Output the [x, y] coordinate of the center of the cell containing the given text.  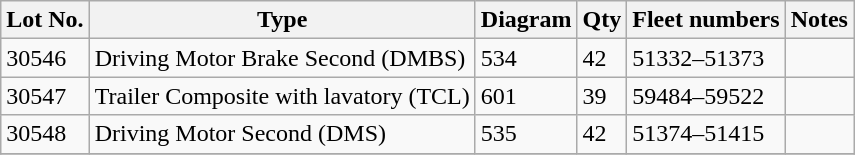
Driving Motor Second (DMS) [282, 134]
51332–51373 [706, 58]
Notes [819, 20]
Qty [602, 20]
534 [526, 58]
Driving Motor Brake Second (DMBS) [282, 58]
Fleet numbers [706, 20]
51374–51415 [706, 134]
30546 [45, 58]
Trailer Composite with lavatory (TCL) [282, 96]
Lot No. [45, 20]
39 [602, 96]
601 [526, 96]
535 [526, 134]
Type [282, 20]
Diagram [526, 20]
59484–59522 [706, 96]
30548 [45, 134]
30547 [45, 96]
